Find where the given text appears and provide that cell's center as [x, y] coordinate. 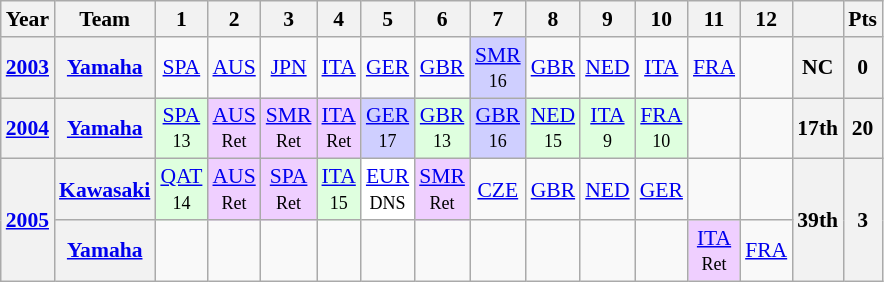
9 [607, 19]
ITA9 [607, 128]
SMR16 [498, 68]
7 [498, 19]
SPA13 [181, 128]
SPA [181, 68]
QAT14 [181, 190]
2005 [28, 220]
2 [234, 19]
Pts [862, 19]
2004 [28, 128]
1 [181, 19]
12 [766, 19]
GER17 [388, 128]
6 [442, 19]
ITA15 [338, 190]
CZE [498, 190]
20 [862, 128]
11 [714, 19]
GBR16 [498, 128]
5 [388, 19]
10 [662, 19]
0 [862, 68]
Team [104, 19]
GBR13 [442, 128]
17th [818, 128]
Year [28, 19]
EURDNS [388, 190]
2003 [28, 68]
FRA10 [662, 128]
NC [818, 68]
4 [338, 19]
SPARet [289, 190]
8 [554, 19]
39th [818, 220]
AUS [234, 68]
JPN [289, 68]
NED15 [554, 128]
Kawasaki [104, 190]
